Detect which cell encompasses the target text, then output its (X, Y) center coordinate. 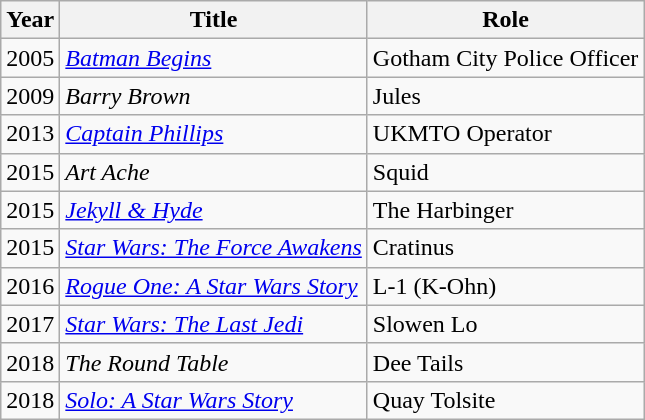
Star Wars: The Last Jedi (214, 324)
Slowen Lo (506, 324)
Role (506, 20)
The Harbinger (506, 210)
L-1 (K-Ohn) (506, 286)
Quay Tolsite (506, 400)
Gotham City Police Officer (506, 58)
Year (30, 20)
Barry Brown (214, 96)
2016 (30, 286)
Solo: A Star Wars Story (214, 400)
Dee Tails (506, 362)
Jules (506, 96)
2005 (30, 58)
Jekyll & Hyde (214, 210)
Art Ache (214, 172)
Captain Phillips (214, 134)
Cratinus (506, 248)
Title (214, 20)
Squid (506, 172)
2013 (30, 134)
The Round Table (214, 362)
2017 (30, 324)
Rogue One: A Star Wars Story (214, 286)
2009 (30, 96)
Star Wars: The Force Awakens (214, 248)
Batman Begins (214, 58)
UKMTO Operator (506, 134)
